Locate the cell with the specified text and output its [X, Y] center coordinate. 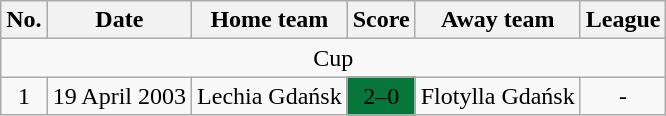
Away team [498, 20]
Cup [334, 58]
19 April 2003 [119, 96]
Lechia Gdańsk [270, 96]
Home team [270, 20]
League [623, 20]
Date [119, 20]
1 [24, 96]
Flotylla Gdańsk [498, 96]
No. [24, 20]
- [623, 96]
Score [381, 20]
2–0 [381, 96]
